Pinpoint the cell where the given text exists, returning its [X, Y] midpoint coordinate. 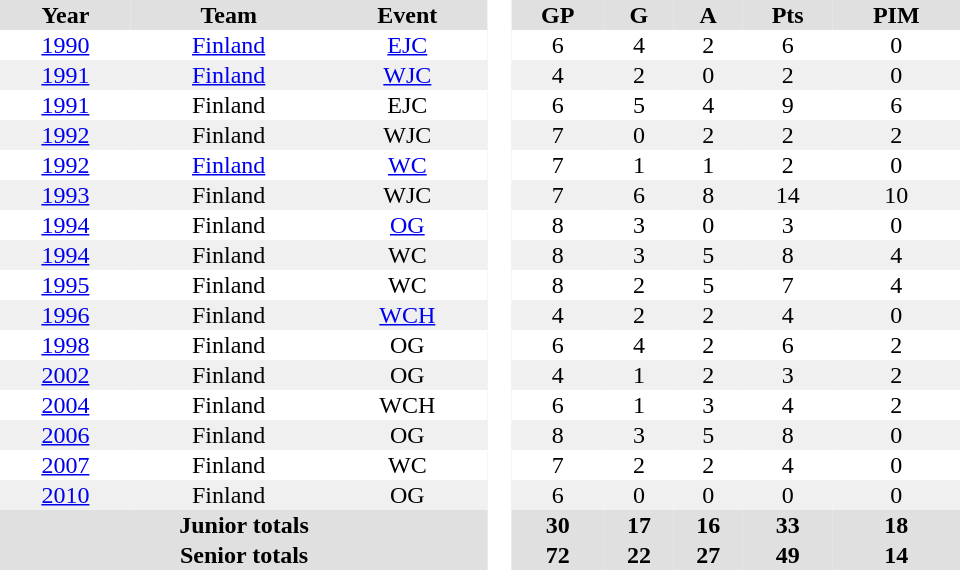
Junior totals [244, 525]
22 [638, 555]
33 [788, 525]
GP [558, 15]
1995 [66, 285]
2006 [66, 435]
1993 [66, 195]
G [638, 15]
1996 [66, 315]
2010 [66, 495]
9 [788, 105]
72 [558, 555]
18 [896, 525]
Year [66, 15]
PIM [896, 15]
Event [408, 15]
Senior totals [244, 555]
2004 [66, 405]
30 [558, 525]
1990 [66, 45]
10 [896, 195]
49 [788, 555]
Pts [788, 15]
16 [708, 525]
27 [708, 555]
A [708, 15]
1998 [66, 345]
17 [638, 525]
2007 [66, 465]
2002 [66, 375]
Team [229, 15]
